Return [X, Y] of the center of cell containing provided text 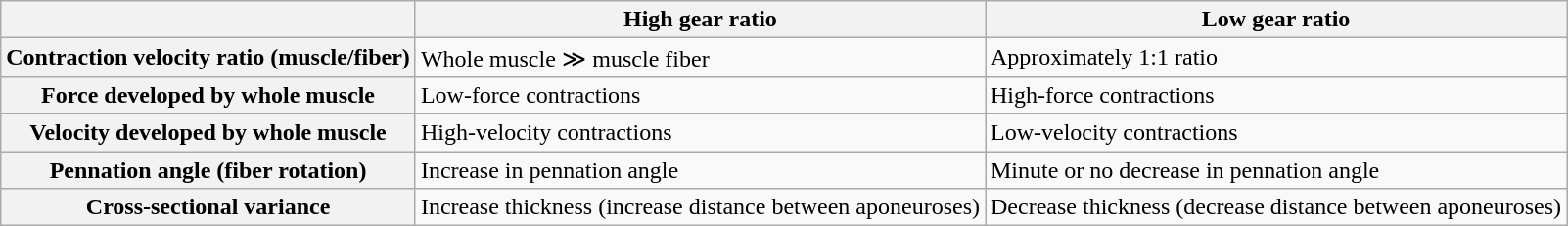
Low-velocity contractions [1275, 132]
Cross-sectional variance [208, 207]
Approximately 1:1 ratio [1275, 58]
Low-force contractions [700, 95]
Low gear ratio [1275, 20]
Contraction velocity ratio (muscle/fiber) [208, 58]
High-velocity contractions [700, 132]
Velocity developed by whole muscle [208, 132]
Pennation angle (fiber rotation) [208, 169]
High gear ratio [700, 20]
Increase thickness (increase distance between aponeuroses) [700, 207]
High-force contractions [1275, 95]
Decrease thickness (decrease distance between aponeuroses) [1275, 207]
Minute or no decrease in pennation angle [1275, 169]
Whole muscle ≫ muscle fiber [700, 58]
Force developed by whole muscle [208, 95]
Increase in pennation angle [700, 169]
